From the cell containing the given text, extract its center point as [X, Y] coordinate. 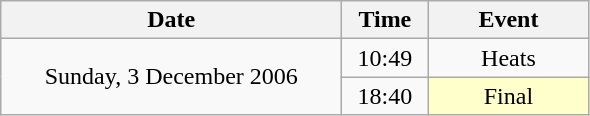
10:49 [385, 58]
Sunday, 3 December 2006 [172, 77]
Event [508, 20]
Final [508, 96]
Time [385, 20]
18:40 [385, 96]
Heats [508, 58]
Date [172, 20]
